Search for the cell housing the specified text and yield its [X, Y] center coordinate. 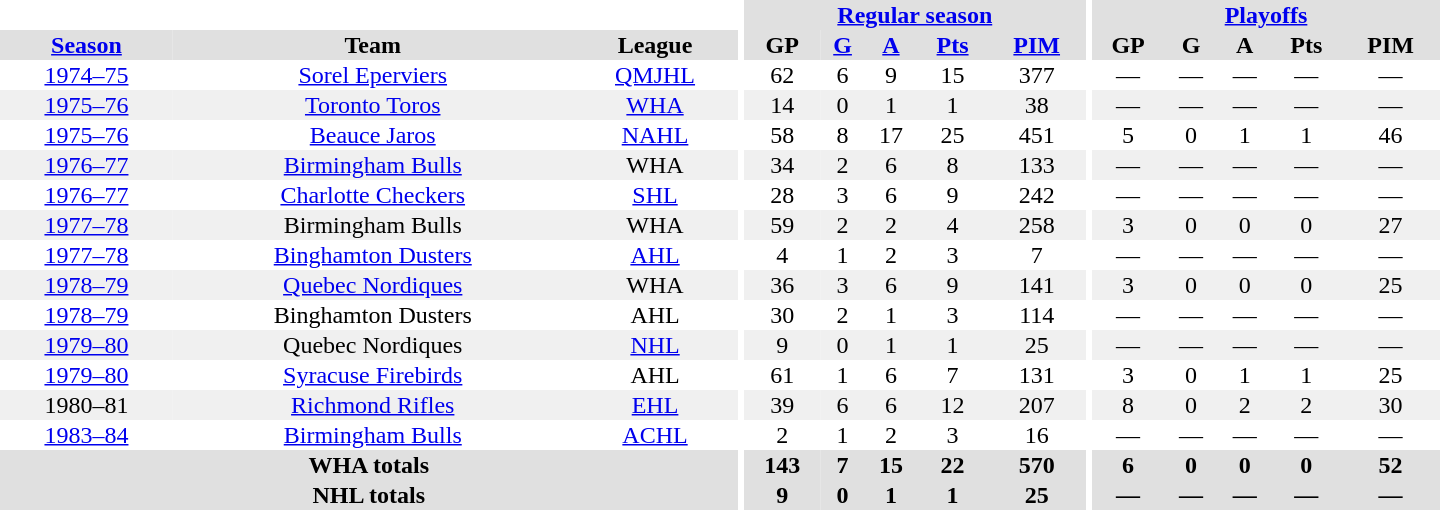
28 [783, 195]
EHL [656, 405]
Beauce Jaros [373, 135]
Richmond Rifles [373, 405]
58 [783, 135]
451 [1036, 135]
131 [1036, 375]
62 [783, 75]
242 [1036, 195]
Toronto Toros [373, 105]
36 [783, 285]
22 [953, 465]
Playoffs [1266, 15]
Regular season [916, 15]
SHL [656, 195]
Season [86, 45]
27 [1390, 225]
1980–81 [86, 405]
143 [783, 465]
52 [1390, 465]
38 [1036, 105]
Sorel Eperviers [373, 75]
WHA totals [369, 465]
207 [1036, 405]
17 [891, 135]
1983–84 [86, 435]
39 [783, 405]
16 [1036, 435]
34 [783, 165]
46 [1390, 135]
141 [1036, 285]
Charlotte Checkers [373, 195]
NHL totals [369, 495]
Syracuse Firebirds [373, 375]
ACHL [656, 435]
QMJHL [656, 75]
377 [1036, 75]
5 [1128, 135]
NAHL [656, 135]
59 [783, 225]
570 [1036, 465]
12 [953, 405]
258 [1036, 225]
League [656, 45]
61 [783, 375]
133 [1036, 165]
1974–75 [86, 75]
NHL [656, 345]
14 [783, 105]
Team [373, 45]
114 [1036, 315]
